For the text-containing cell, return its midpoint in (X, Y) coordinate format. 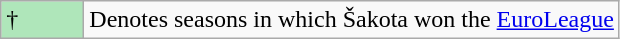
Denotes seasons in which Šakota won the EuroLeague (352, 20)
† (42, 20)
